Scan for the cell matching the given text and deliver its [X, Y] coordinate at center. 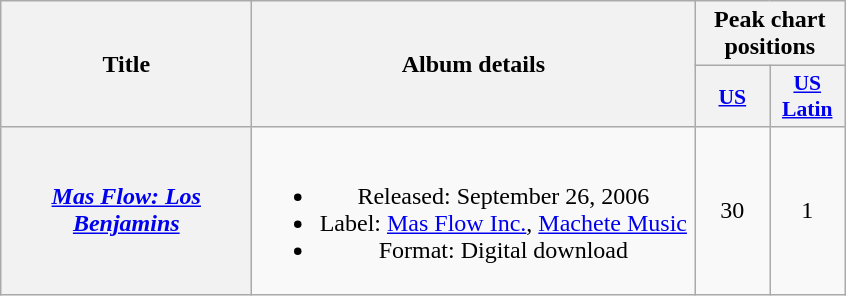
Peak chart positions [770, 34]
30 [732, 210]
USLatin [808, 96]
Album details [474, 64]
Title [126, 64]
Mas Flow: Los Benjamins [126, 210]
US [732, 96]
Released: September 26, 2006Label: Mas Flow Inc., Machete MusicFormat: Digital download [474, 210]
1 [808, 210]
